Provide the (X, Y) coordinate of the cell's center where the given text is located.  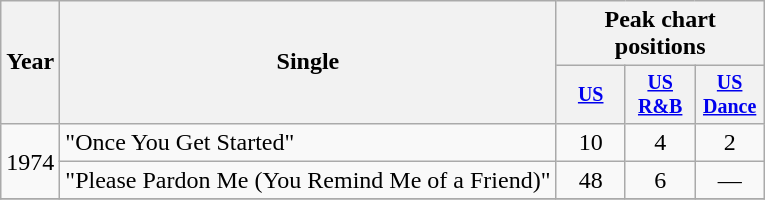
USR&B (660, 94)
— (730, 180)
Peak chart positions (660, 34)
2 (730, 142)
Single (308, 62)
USDance (730, 94)
Year (30, 62)
4 (660, 142)
"Please Pardon Me (You Remind Me of a Friend)" (308, 180)
"Once You Get Started" (308, 142)
US (590, 94)
6 (660, 180)
1974 (30, 161)
10 (590, 142)
48 (590, 180)
